Search for the cell housing the specified text and yield its [X, Y] center coordinate. 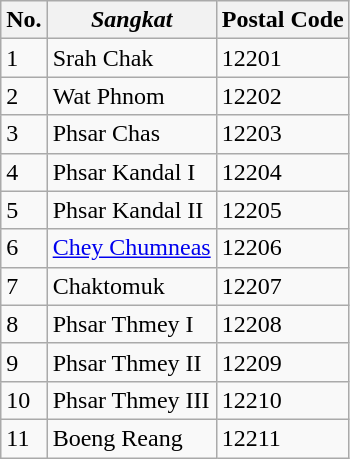
1 [24, 58]
9 [24, 362]
Boeng Reang [132, 438]
Phsar Thmey II [132, 362]
Phsar Chas [132, 134]
Phsar Thmey III [132, 400]
Phsar Kandal I [132, 172]
12208 [282, 324]
Wat Phnom [132, 96]
Srah Chak [132, 58]
12203 [282, 134]
11 [24, 438]
Postal Code [282, 20]
12209 [282, 362]
10 [24, 400]
12207 [282, 286]
7 [24, 286]
12205 [282, 210]
2 [24, 96]
Chaktomuk [132, 286]
Sangkat [132, 20]
12204 [282, 172]
4 [24, 172]
12201 [282, 58]
No. [24, 20]
5 [24, 210]
Chey Chumneas [132, 248]
12211 [282, 438]
12210 [282, 400]
6 [24, 248]
8 [24, 324]
12206 [282, 248]
12202 [282, 96]
Phsar Thmey I [132, 324]
Phsar Kandal II [132, 210]
3 [24, 134]
